Return the (x, y) coordinate for the center point of the cell that contains the specified text.  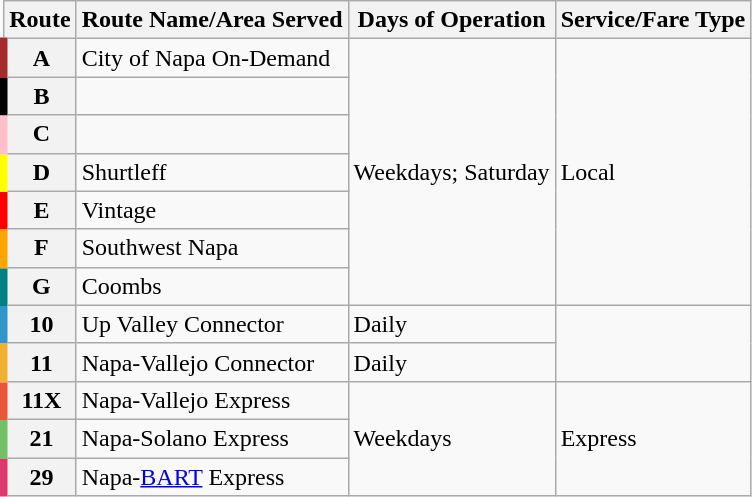
Shurtleff (212, 172)
F (40, 248)
21 (40, 438)
A (40, 58)
Local (653, 172)
Weekdays (452, 438)
C (40, 134)
D (40, 172)
Route (40, 20)
Days of Operation (452, 20)
Weekdays; Saturday (452, 172)
G (40, 286)
B (40, 96)
Service/Fare Type (653, 20)
Napa-Vallejo Connector (212, 362)
Napa-BART Express (212, 477)
City of Napa On-Demand (212, 58)
Napa-Solano Express (212, 438)
E (40, 210)
Up Valley Connector (212, 324)
11 (40, 362)
11X (40, 400)
Napa-Vallejo Express (212, 400)
10 (40, 324)
29 (40, 477)
Route Name/Area Served (212, 20)
Coombs (212, 286)
Vintage (212, 210)
Express (653, 438)
Southwest Napa (212, 248)
